Return [X, Y] of the center of cell containing provided text 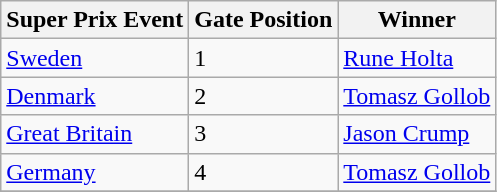
4 [264, 172]
Jason Crump [417, 134]
1 [264, 58]
Denmark [95, 96]
Germany [95, 172]
Super Prix Event [95, 20]
Sweden [95, 58]
Great Britain [95, 134]
Rune Holta [417, 58]
2 [264, 96]
Winner [417, 20]
3 [264, 134]
Gate Position [264, 20]
